Return the [x, y] coordinate for the center point of the cell that contains the specified text.  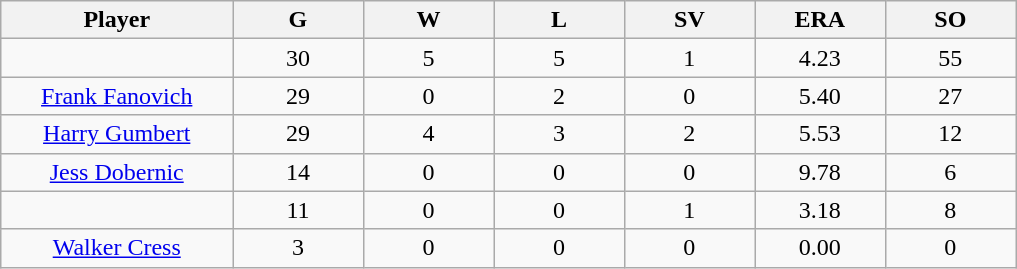
4.23 [820, 58]
Jess Dobernic [117, 172]
14 [298, 172]
27 [950, 96]
SV [689, 20]
Walker Cress [117, 248]
0.00 [820, 248]
Frank Fanovich [117, 96]
9.78 [820, 172]
3.18 [820, 210]
G [298, 20]
L [559, 20]
5.53 [820, 134]
11 [298, 210]
6 [950, 172]
SO [950, 20]
30 [298, 58]
Player [117, 20]
4 [428, 134]
Harry Gumbert [117, 134]
12 [950, 134]
W [428, 20]
ERA [820, 20]
55 [950, 58]
5.40 [820, 96]
8 [950, 210]
